Provide the [X, Y] coordinate of the cell's center where the given text is located.  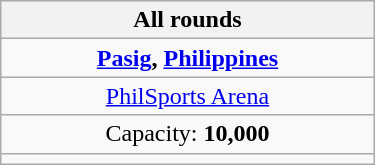
All rounds [188, 20]
PhilSports Arena [188, 96]
Capacity: 10,000 [188, 134]
Pasig, Philippines [188, 58]
